Find where the given text appears and provide that cell's center as [x, y] coordinate. 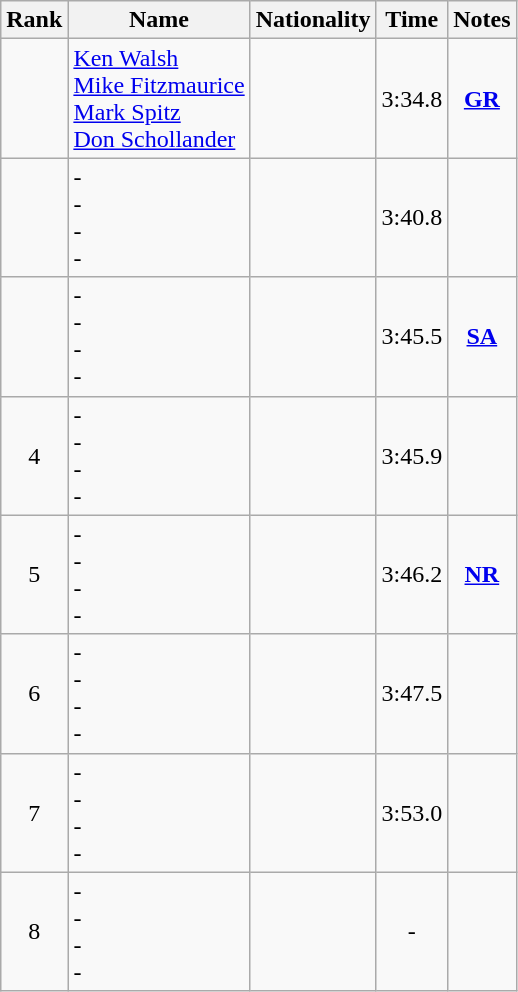
6 [34, 694]
3:46.2 [412, 574]
3:40.8 [412, 218]
SA [482, 336]
Notes [482, 20]
Ken Walsh Mike Fitzmaurice Mark Spitz Don Schollander [159, 98]
Rank [34, 20]
3:34.8 [412, 98]
5 [34, 574]
- [412, 932]
8 [34, 932]
Time [412, 20]
4 [34, 456]
Name [159, 20]
NR [482, 574]
GR [482, 98]
3:45.5 [412, 336]
3:47.5 [412, 694]
7 [34, 812]
3:53.0 [412, 812]
Nationality [313, 20]
3:45.9 [412, 456]
